Search for the cell housing the specified text and yield its [x, y] center coordinate. 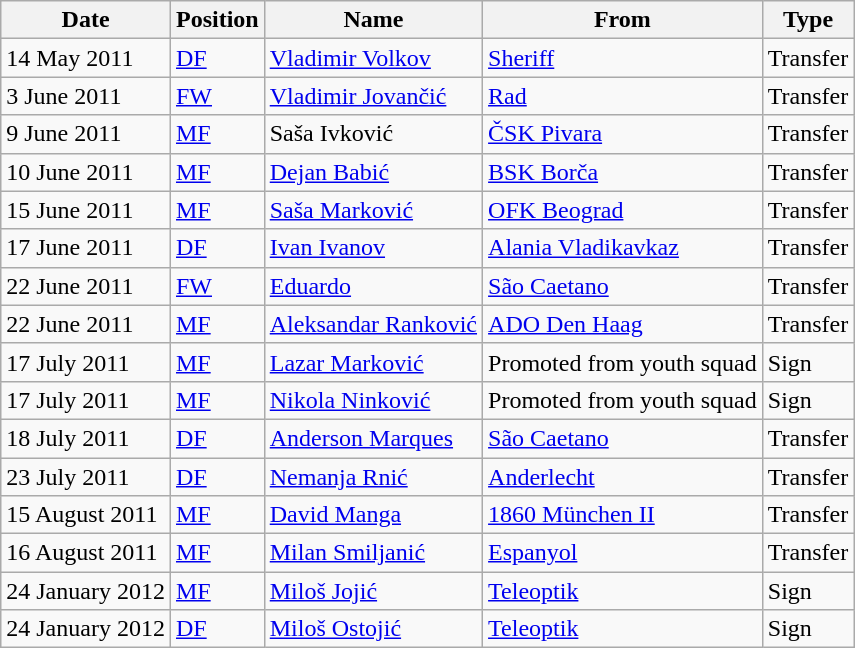
Aleksandar Ranković [373, 324]
Date [86, 20]
Dejan Babić [373, 172]
14 May 2011 [86, 58]
From [623, 20]
Alania Vladikavkaz [623, 248]
Rad [623, 96]
Name [373, 20]
3 June 2011 [86, 96]
16 August 2011 [86, 553]
Anderlecht [623, 477]
Vladimir Jovančić [373, 96]
10 June 2011 [86, 172]
Miloš Ostojić [373, 629]
Nemanja Rnić [373, 477]
Milan Smiljanić [373, 553]
Vladimir Volkov [373, 58]
Sheriff [623, 58]
Saša Ivković [373, 134]
Eduardo [373, 286]
Saša Marković [373, 210]
ADO Den Haag [623, 324]
Anderson Marques [373, 438]
15 August 2011 [86, 515]
Miloš Jojić [373, 591]
1860 München II [623, 515]
23 July 2011 [86, 477]
David Manga [373, 515]
15 June 2011 [86, 210]
Nikola Ninković [373, 400]
BSK Borča [623, 172]
Espanyol [623, 553]
Lazar Marković [373, 362]
OFK Beograd [623, 210]
ČSK Pivara [623, 134]
Position [217, 20]
Type [808, 20]
Ivan Ivanov [373, 248]
9 June 2011 [86, 134]
18 July 2011 [86, 438]
17 June 2011 [86, 248]
